Capture the cell that displays the provided text and extract its [x, y] central coordinate. 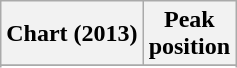
Chart (2013) [72, 34]
Peakposition [189, 34]
